Scan for the cell matching the given text and deliver its [x, y] coordinate at center. 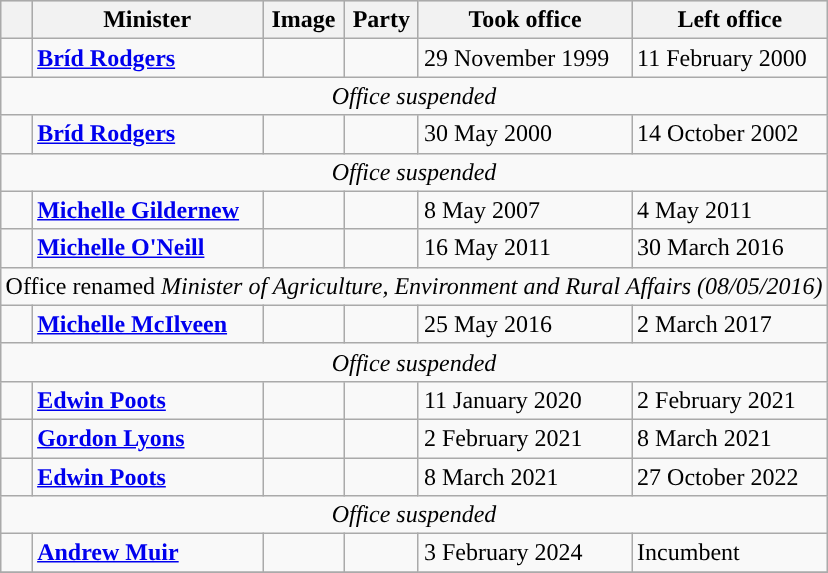
14 October 2002 [730, 134]
Andrew Muir [148, 553]
27 October 2022 [730, 477]
Office renamed Minister of Agriculture, Environment and Rural Affairs (08/05/2016) [414, 286]
2 March 2017 [730, 324]
Michelle O'Neill [148, 248]
Gordon Lyons [148, 438]
11 January 2020 [524, 400]
Image [304, 20]
4 May 2011 [730, 210]
30 March 2016 [730, 248]
11 February 2000 [730, 58]
Party [381, 20]
Minister [148, 20]
Michelle McIlveen [148, 324]
Incumbent [730, 553]
Took office [524, 20]
25 May 2016 [524, 324]
Left office [730, 20]
Michelle Gildernew [148, 210]
29 November 1999 [524, 58]
16 May 2011 [524, 248]
30 May 2000 [524, 134]
3 February 2024 [524, 553]
8 May 2007 [524, 210]
